Return (X, Y) of the center of cell containing provided text 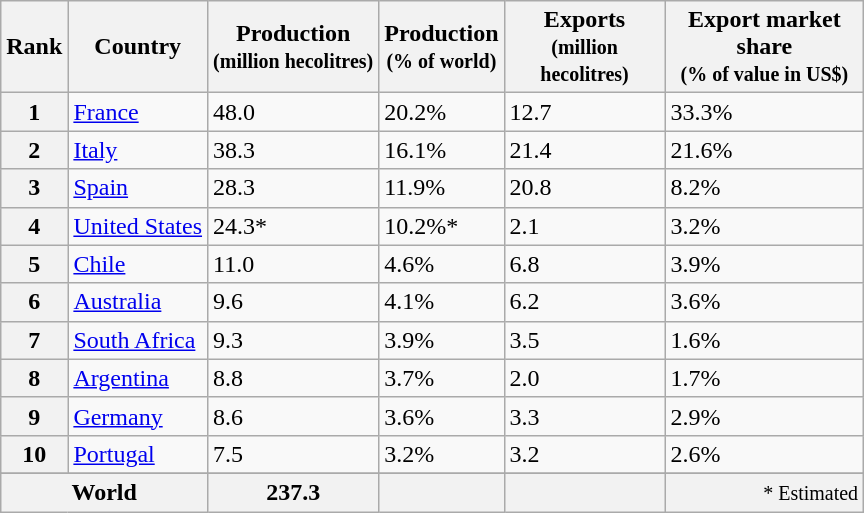
1 (34, 112)
38.3 (294, 150)
1.6% (764, 340)
4.6% (442, 264)
8 (34, 378)
7 (34, 340)
Export market share (% of value in US$) (764, 47)
11.0 (294, 264)
3 (34, 188)
10 (34, 454)
11.9% (442, 188)
World (104, 492)
20.8 (584, 188)
3.3 (584, 416)
7.5 (294, 454)
Production(% of world) (442, 47)
3.7% (442, 378)
2.1 (584, 226)
12.7 (584, 112)
3.5 (584, 340)
20.2% (442, 112)
2 (34, 150)
Rank (34, 47)
4.1% (442, 302)
United States (138, 226)
6.2 (584, 302)
1.7% (764, 378)
Argentina (138, 378)
2.6% (764, 454)
9.6 (294, 302)
South Africa (138, 340)
Portugal (138, 454)
33.3% (764, 112)
Chile (138, 264)
3.2 (584, 454)
2.0 (584, 378)
9.3 (294, 340)
Country (138, 47)
16.1% (442, 150)
8.8 (294, 378)
28.3 (294, 188)
8.6 (294, 416)
Italy (138, 150)
Spain (138, 188)
Exports (million hecolitres) (584, 47)
24.3* (294, 226)
9 (34, 416)
8.2% (764, 188)
5 (34, 264)
10.2%* (442, 226)
6.8 (584, 264)
Production(million hecolitres) (294, 47)
21.4 (584, 150)
6 (34, 302)
4 (34, 226)
Germany (138, 416)
Australia (138, 302)
237.3 (294, 492)
* Estimated (764, 492)
48.0 (294, 112)
France (138, 112)
21.6% (764, 150)
2.9% (764, 416)
